For the text-containing cell, return its midpoint in (X, Y) coordinate format. 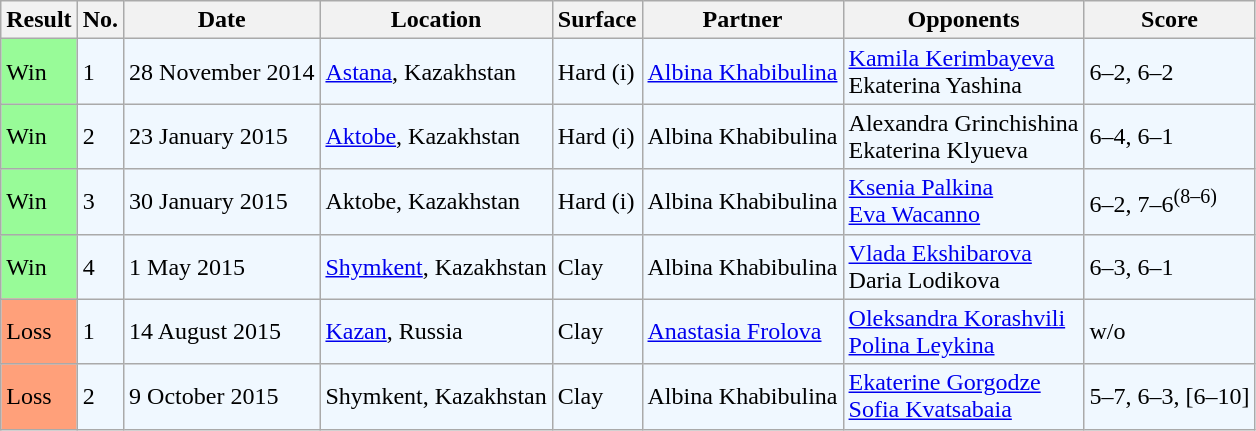
Anastasia Frolova (742, 332)
6–3, 6–1 (1170, 266)
3 (100, 202)
Oleksandra Korashvili Polina Leykina (964, 332)
Ekaterine Gorgodze Sofia Kvatsabaia (964, 396)
30 January 2015 (222, 202)
w/o (1170, 332)
28 November 2014 (222, 72)
Location (436, 20)
5–7, 6–3, [6–10] (1170, 396)
Vlada Ekshibarova Daria Lodikova (964, 266)
Partner (742, 20)
Surface (597, 20)
Kazan, Russia (436, 332)
Astana, Kazakhstan (436, 72)
23 January 2015 (222, 136)
Kamila Kerimbayeva Ekaterina Yashina (964, 72)
No. (100, 20)
6–2, 7–6(8–6) (1170, 202)
Date (222, 20)
1 May 2015 (222, 266)
Result (39, 20)
Opponents (964, 20)
Ksenia Palkina Eva Wacanno (964, 202)
6–4, 6–1 (1170, 136)
6–2, 6–2 (1170, 72)
9 October 2015 (222, 396)
Score (1170, 20)
Alexandra Grinchishina Ekaterina Klyueva (964, 136)
4 (100, 266)
14 August 2015 (222, 332)
